Detect which cell encompasses the target text, then output its (X, Y) center coordinate. 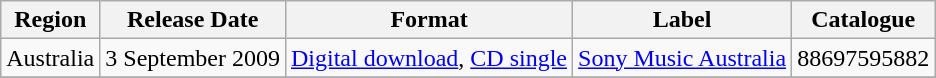
Sony Music Australia (682, 58)
Release Date (193, 20)
Digital download, CD single (428, 58)
Catalogue (864, 20)
Region (50, 20)
88697595882 (864, 58)
3 September 2009 (193, 58)
Australia (50, 58)
Format (428, 20)
Label (682, 20)
